Scan for the cell matching the given text and deliver its (X, Y) coordinate at center. 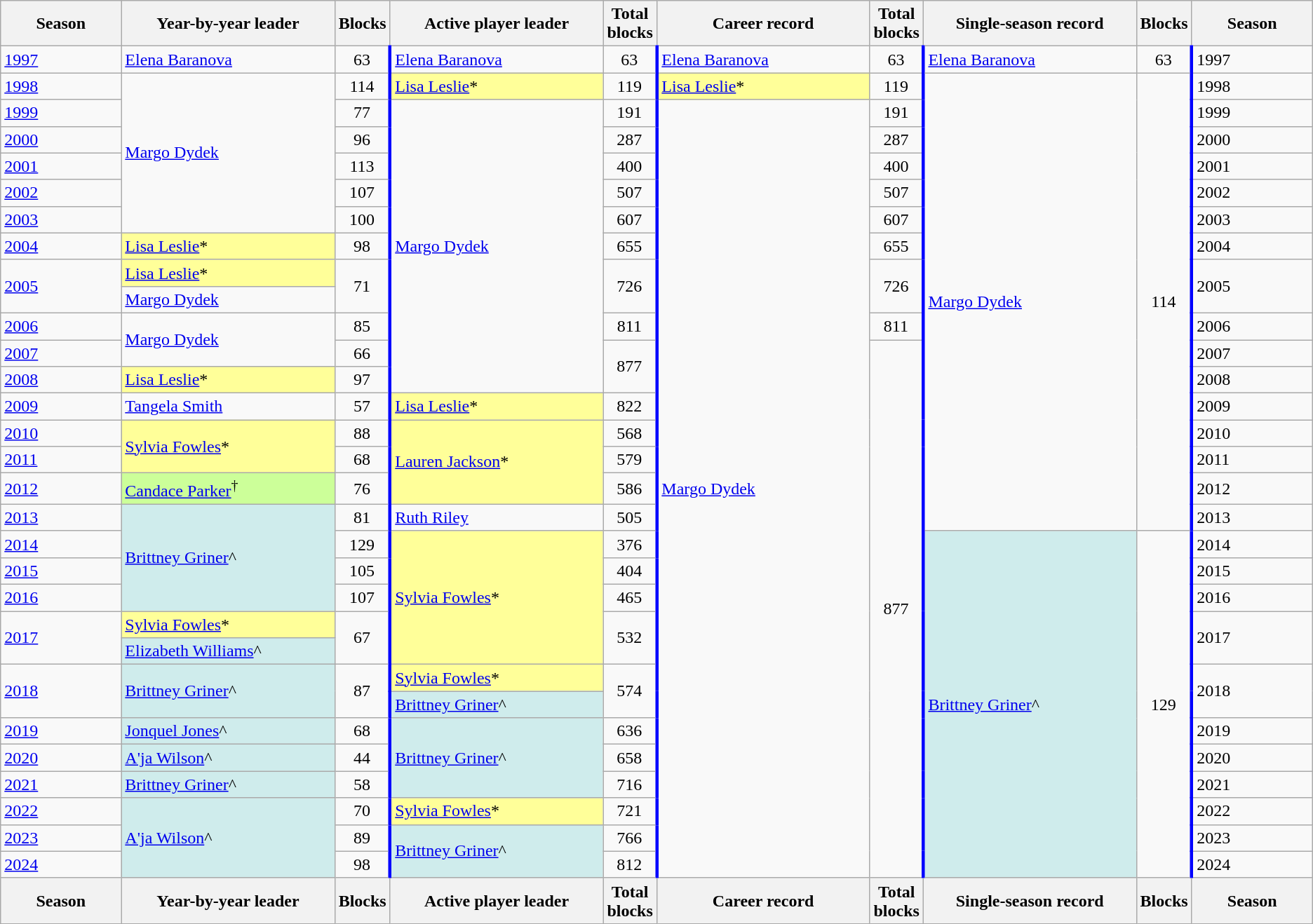
465 (630, 598)
89 (362, 838)
87 (362, 691)
658 (630, 758)
Tangela Smith (228, 407)
100 (362, 219)
77 (362, 113)
85 (362, 326)
Ruth Riley (497, 517)
532 (630, 638)
716 (630, 784)
58 (362, 784)
636 (630, 731)
71 (362, 286)
70 (362, 811)
Elizabeth Williams^ (228, 651)
505 (630, 517)
766 (630, 838)
721 (630, 811)
568 (630, 433)
574 (630, 691)
113 (362, 166)
822 (630, 407)
88 (362, 433)
586 (630, 489)
44 (362, 758)
105 (362, 571)
76 (362, 489)
376 (630, 544)
Lauren Jackson* (497, 463)
Jonquel Jones^ (228, 731)
812 (630, 864)
404 (630, 571)
579 (630, 460)
57 (362, 407)
66 (362, 353)
67 (362, 638)
97 (362, 380)
96 (362, 140)
81 (362, 517)
Candace Parker† (228, 489)
